From the cell containing the given text, extract its center point as [x, y] coordinate. 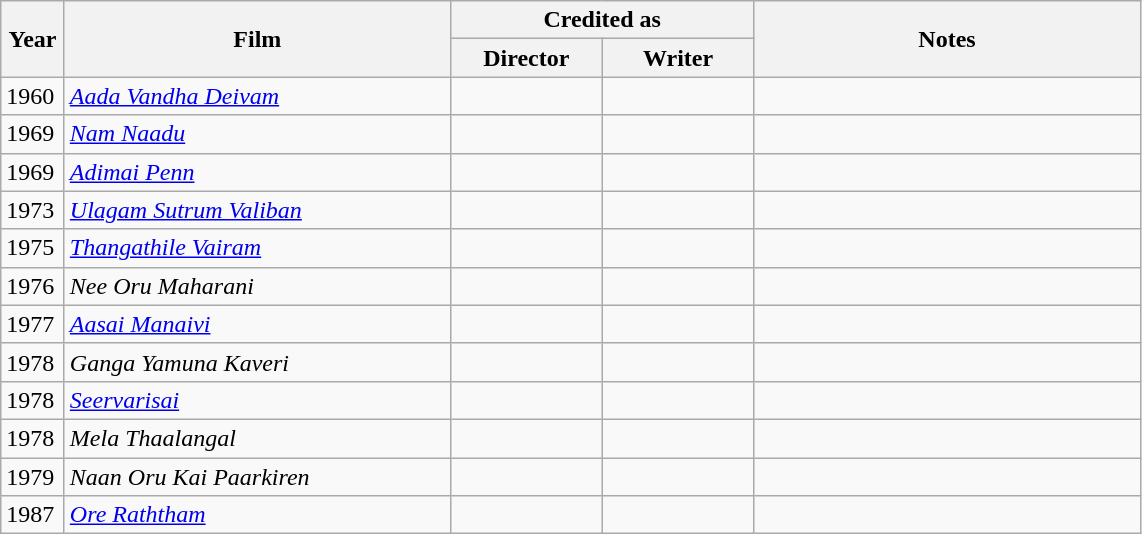
Year [33, 39]
Notes [947, 39]
Writer [678, 58]
1960 [33, 96]
Ulagam Sutrum Valiban [257, 210]
1977 [33, 324]
1979 [33, 477]
1975 [33, 248]
Thangathile Vairam [257, 248]
Director [526, 58]
Nee Oru Maharani [257, 286]
Aasai Manaivi [257, 324]
Adimai Penn [257, 172]
Mela Thaalangal [257, 438]
1987 [33, 515]
Film [257, 39]
1973 [33, 210]
1976 [33, 286]
Naan Oru Kai Paarkiren [257, 477]
Nam Naadu [257, 134]
Ganga Yamuna Kaveri [257, 362]
Aada Vandha Deivam [257, 96]
Credited as [602, 20]
Ore Raththam [257, 515]
Seervarisai [257, 400]
